Capture the cell that displays the provided text and extract its [X, Y] central coordinate. 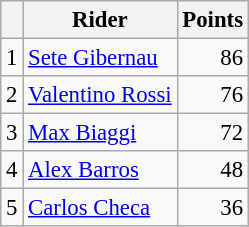
4 [12, 170]
Points [212, 20]
48 [212, 170]
76 [212, 95]
1 [12, 58]
86 [212, 58]
2 [12, 95]
5 [12, 208]
Rider [100, 20]
Carlos Checa [100, 208]
Valentino Rossi [100, 95]
Max Biaggi [100, 133]
Sete Gibernau [100, 58]
3 [12, 133]
72 [212, 133]
Alex Barros [100, 170]
36 [212, 208]
